From the cell containing the given text, extract its center point as (x, y) coordinate. 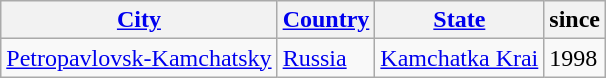
Country (326, 20)
State (460, 20)
1998 (575, 58)
Russia (326, 58)
since (575, 20)
City (139, 20)
Petropavlovsk-Kamchatsky (139, 58)
Kamchatka Krai (460, 58)
